Determine the (X, Y) coordinate at the center of the cell enclosing the given text.  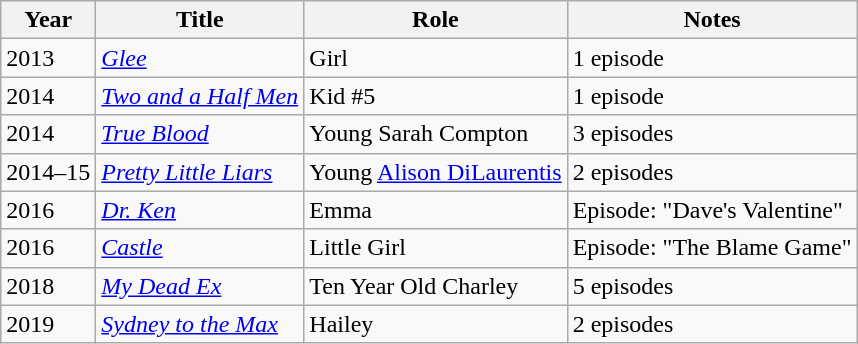
2014–15 (48, 172)
Kid #5 (436, 96)
2019 (48, 324)
Emma (436, 210)
Year (48, 20)
Ten Year Old Charley (436, 286)
Notes (712, 20)
Young Sarah Compton (436, 134)
Pretty Little Liars (200, 172)
Girl (436, 58)
2018 (48, 286)
5 episodes (712, 286)
Glee (200, 58)
My Dead Ex (200, 286)
Episode: "Dave's Valentine" (712, 210)
Dr. Ken (200, 210)
2013 (48, 58)
Hailey (436, 324)
Little Girl (436, 248)
Episode: "The Blame Game" (712, 248)
Sydney to the Max (200, 324)
3 episodes (712, 134)
Young Alison DiLaurentis (436, 172)
Role (436, 20)
Title (200, 20)
Two and a Half Men (200, 96)
Castle (200, 248)
True Blood (200, 134)
